Identify which cell holds the provided text, then report its (x, y) central coordinate. 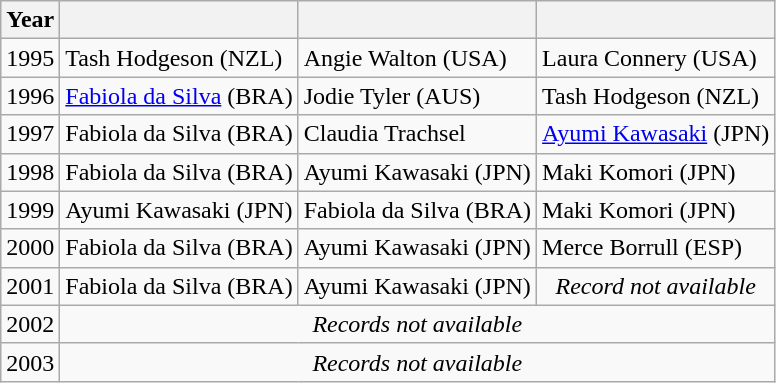
1996 (30, 96)
1998 (30, 172)
2001 (30, 286)
Year (30, 20)
2003 (30, 362)
Jodie Tyler (AUS) (417, 96)
2000 (30, 248)
Claudia Trachsel (417, 134)
Laura Connery (USA) (656, 58)
2002 (30, 324)
1997 (30, 134)
Record not available (656, 286)
Angie Walton (USA) (417, 58)
Merce Borrull (ESP) (656, 248)
1999 (30, 210)
1995 (30, 58)
